From the cell containing the given text, extract its center point as (X, Y) coordinate. 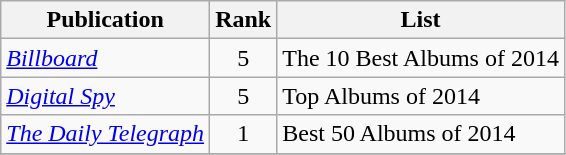
Digital Spy (106, 96)
Billboard (106, 58)
Rank (244, 20)
List (421, 20)
Best 50 Albums of 2014 (421, 134)
Publication (106, 20)
1 (244, 134)
The 10 Best Albums of 2014 (421, 58)
Top Albums of 2014 (421, 96)
The Daily Telegraph (106, 134)
